Scan for the cell matching the given text and deliver its [x, y] coordinate at center. 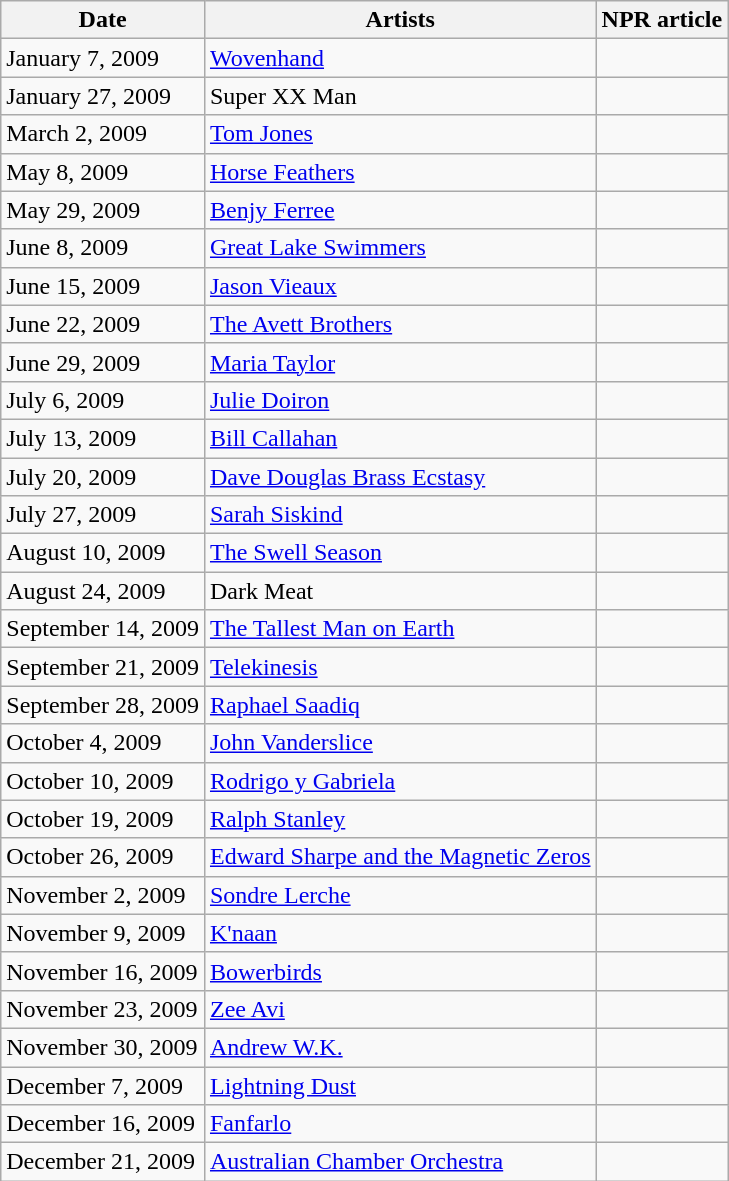
Fanfarlo [400, 1124]
Jason Vieaux [400, 286]
June 8, 2009 [103, 248]
Tom Jones [400, 134]
September 21, 2009 [103, 667]
Wovenhand [400, 58]
K'naan [400, 933]
November 30, 2009 [103, 1047]
Super XX Man [400, 96]
Horse Feathers [400, 172]
Sondre Lerche [400, 895]
Edward Sharpe and the Magnetic Zeros [400, 857]
Artists [400, 20]
Australian Chamber Orchestra [400, 1162]
September 28, 2009 [103, 705]
August 24, 2009 [103, 591]
July 6, 2009 [103, 400]
Telekinesis [400, 667]
Sarah Siskind [400, 515]
January 27, 2009 [103, 96]
Raphael Saadiq [400, 705]
The Swell Season [400, 553]
Rodrigo y Gabriela [400, 781]
The Tallest Man on Earth [400, 629]
Bill Callahan [400, 438]
July 13, 2009 [103, 438]
May 8, 2009 [103, 172]
June 29, 2009 [103, 362]
Dark Meat [400, 591]
Andrew W.K. [400, 1047]
Great Lake Swimmers [400, 248]
November 2, 2009 [103, 895]
Dave Douglas Brass Ecstasy [400, 477]
Zee Avi [400, 1009]
John Vanderslice [400, 743]
Ralph Stanley [400, 819]
NPR article [662, 20]
The Avett Brothers [400, 324]
November 9, 2009 [103, 933]
Date [103, 20]
October 19, 2009 [103, 819]
May 29, 2009 [103, 210]
January 7, 2009 [103, 58]
October 4, 2009 [103, 743]
June 15, 2009 [103, 286]
March 2, 2009 [103, 134]
August 10, 2009 [103, 553]
Benjy Ferree [400, 210]
October 26, 2009 [103, 857]
July 27, 2009 [103, 515]
October 10, 2009 [103, 781]
September 14, 2009 [103, 629]
Lightning Dust [400, 1085]
December 21, 2009 [103, 1162]
November 16, 2009 [103, 971]
June 22, 2009 [103, 324]
Julie Doiron [400, 400]
Maria Taylor [400, 362]
July 20, 2009 [103, 477]
Bowerbirds [400, 971]
December 16, 2009 [103, 1124]
November 23, 2009 [103, 1009]
December 7, 2009 [103, 1085]
